Identify which cell holds the provided text, then report its [x, y] central coordinate. 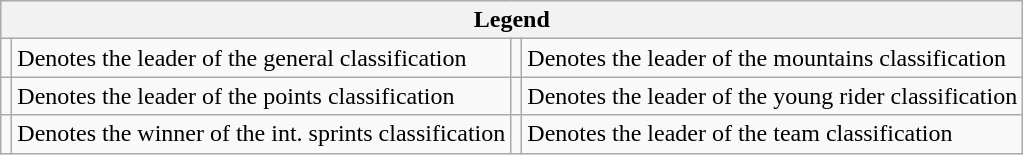
Denotes the winner of the int. sprints classification [262, 134]
Denotes the leader of the general classification [262, 58]
Legend [512, 20]
Denotes the leader of the mountains classification [772, 58]
Denotes the leader of the team classification [772, 134]
Denotes the leader of the young rider classification [772, 96]
Denotes the leader of the points classification [262, 96]
